From the cell containing the given text, extract its center point as (x, y) coordinate. 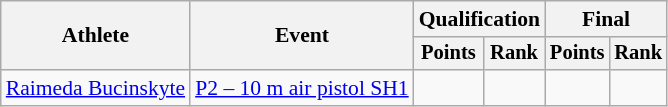
Final (606, 19)
Event (302, 36)
P2 – 10 m air pistol SH1 (302, 88)
Athlete (96, 36)
Qualification (480, 19)
Raimeda Bucinskyte (96, 88)
